Search for the cell housing the specified text and yield its [X, Y] center coordinate. 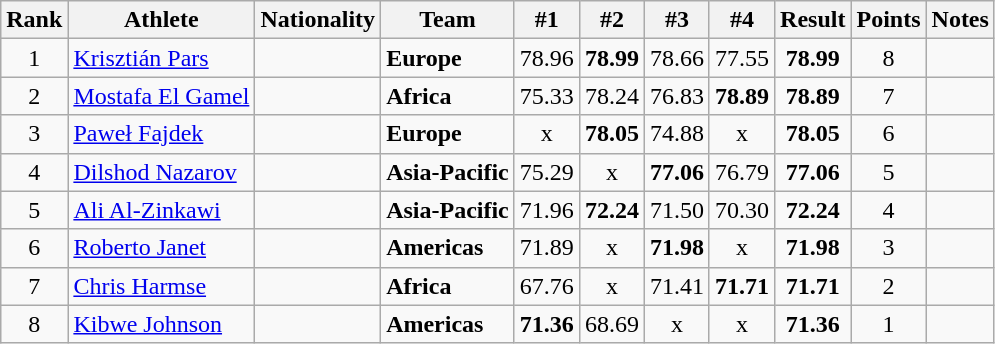
75.29 [546, 172]
Nationality [318, 20]
77.55 [742, 58]
Team [448, 20]
74.88 [676, 134]
Paweł Fajdek [162, 134]
Points [888, 20]
#4 [742, 20]
78.66 [676, 58]
#2 [612, 20]
67.76 [546, 286]
71.96 [546, 210]
Ali Al-Zinkawi [162, 210]
Kibwe Johnson [162, 324]
Athlete [162, 20]
Roberto Janet [162, 248]
71.50 [676, 210]
76.83 [676, 96]
Dilshod Nazarov [162, 172]
#1 [546, 20]
68.69 [612, 324]
Notes [960, 20]
Result [813, 20]
76.79 [742, 172]
78.24 [612, 96]
Chris Harmse [162, 286]
Krisztián Pars [162, 58]
71.41 [676, 286]
#3 [676, 20]
70.30 [742, 210]
Rank [34, 20]
78.96 [546, 58]
75.33 [546, 96]
Mostafa El Gamel [162, 96]
71.89 [546, 248]
